Return [X, Y] of the center of cell containing provided text 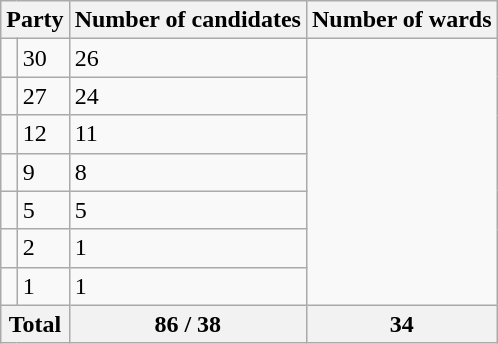
8 [188, 172]
26 [188, 58]
Total [35, 324]
27 [43, 96]
34 [402, 324]
12 [43, 134]
11 [188, 134]
30 [43, 58]
Number of wards [402, 20]
Party [35, 20]
9 [43, 172]
Number of candidates [188, 20]
2 [43, 248]
86 / 38 [188, 324]
24 [188, 96]
